Return (x, y) of the center of cell containing provided text 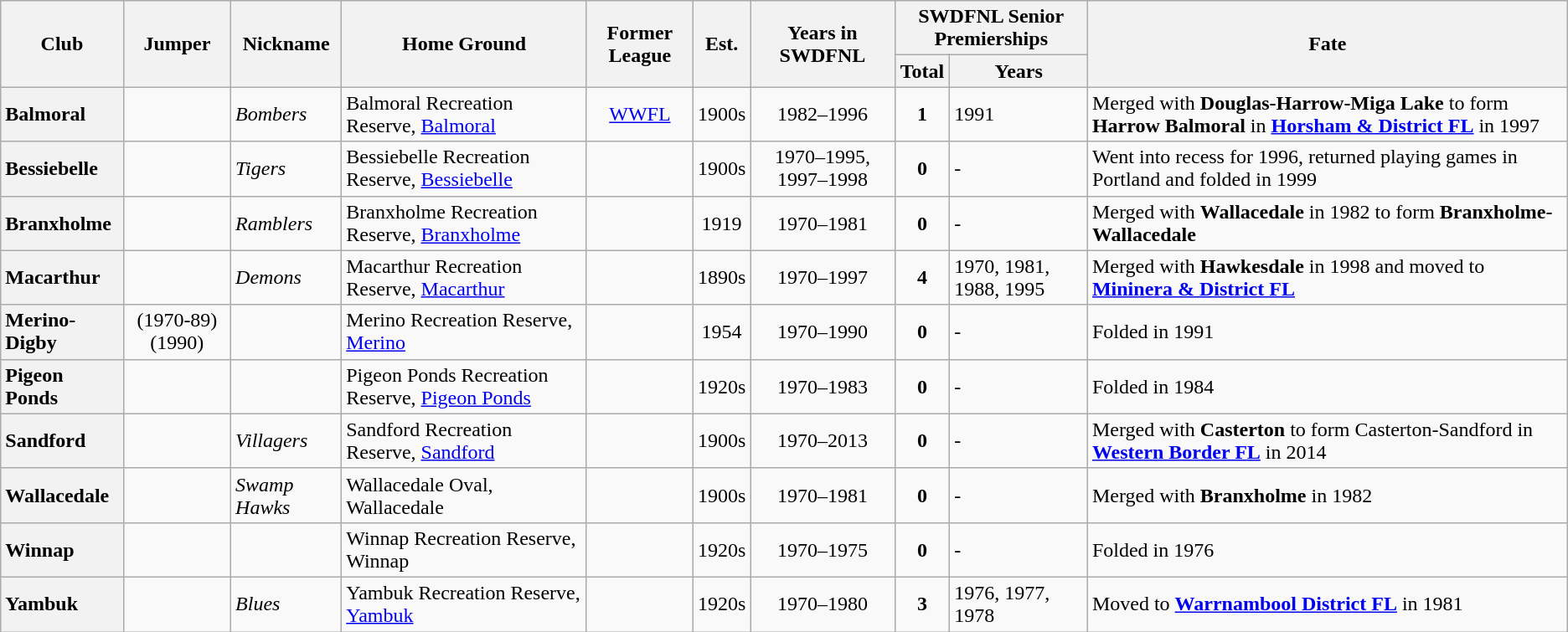
Balmoral (62, 114)
1970–1997 (823, 278)
SWDFNL Senior Premierships (991, 28)
1982–1996 (823, 114)
3 (922, 604)
1919 (721, 223)
Jumper (177, 44)
Club (62, 44)
Bombers (286, 114)
Wallacedale Oval, Wallacedale (464, 496)
Merino Recreation Reserve, Merino (464, 331)
Yambuk (62, 604)
Branxholme Recreation Reserve, Branxholme (464, 223)
Pigeon Ponds Recreation Reserve, Pigeon Ponds (464, 387)
Fate (1327, 44)
1970–1990 (823, 331)
Merged with Casterton to form Casterton-Sandford in Western Border FL in 2014 (1327, 440)
Macarthur Recreation Reserve, Macarthur (464, 278)
1970–1975 (823, 549)
Went into recess for 1996, returned playing games in Portland and folded in 1999 (1327, 169)
Ramblers (286, 223)
Former League (640, 44)
Merged with Hawkesdale in 1998 and moved to Mininera & District FL (1327, 278)
4 (922, 278)
Home Ground (464, 44)
Macarthur (62, 278)
Years in SWDFNL (823, 44)
Bessiebelle (62, 169)
Pigeon Ponds (62, 387)
Wallacedale (62, 496)
Merged with Douglas-Harrow-Miga Lake to form Harrow Balmoral in Horsham & District FL in 1997 (1327, 114)
1970–1980 (823, 604)
1954 (721, 331)
1 (922, 114)
1976, 1977, 1978 (1019, 604)
Branxholme (62, 223)
Tigers (286, 169)
Sandford Recreation Reserve, Sandford (464, 440)
Winnap Recreation Reserve, Winnap (464, 549)
Winnap (62, 549)
Yambuk Recreation Reserve, Yambuk (464, 604)
Merged with Branxholme in 1982 (1327, 496)
1970–1995, 1997–1998 (823, 169)
Nickname (286, 44)
Blues (286, 604)
(1970-89)(1990) (177, 331)
1991 (1019, 114)
Folded in 1991 (1327, 331)
Demons (286, 278)
WWFL (640, 114)
Villagers (286, 440)
1970–1983 (823, 387)
Balmoral Recreation Reserve, Balmoral (464, 114)
Years (1019, 71)
Sandford (62, 440)
Moved to Warrnambool District FL in 1981 (1327, 604)
1970, 1981, 1988, 1995 (1019, 278)
1970–2013 (823, 440)
Est. (721, 44)
Folded in 1984 (1327, 387)
Swamp Hawks (286, 496)
Bessiebelle Recreation Reserve, Bessiebelle (464, 169)
Folded in 1976 (1327, 549)
Total (922, 71)
Merino-Digby (62, 331)
Merged with Wallacedale in 1982 to form Branxholme-Wallacedale (1327, 223)
1890s (721, 278)
